Detect which cell encompasses the target text, then output its [X, Y] center coordinate. 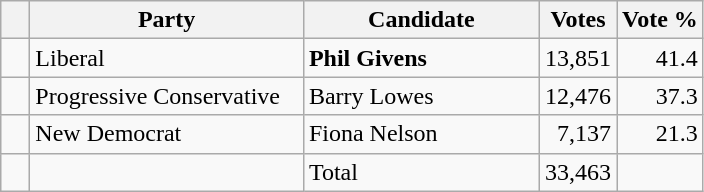
33,463 [578, 172]
Barry Lowes [421, 96]
Phil Givens [421, 58]
12,476 [578, 96]
Candidate [421, 20]
Party [167, 20]
13,851 [578, 58]
Liberal [167, 58]
41.4 [660, 58]
7,137 [578, 134]
Total [421, 172]
Fiona Nelson [421, 134]
Vote % [660, 20]
New Democrat [167, 134]
21.3 [660, 134]
Progressive Conservative [167, 96]
37.3 [660, 96]
Votes [578, 20]
